Output the [x, y] coordinate of the center of the cell containing the given text.  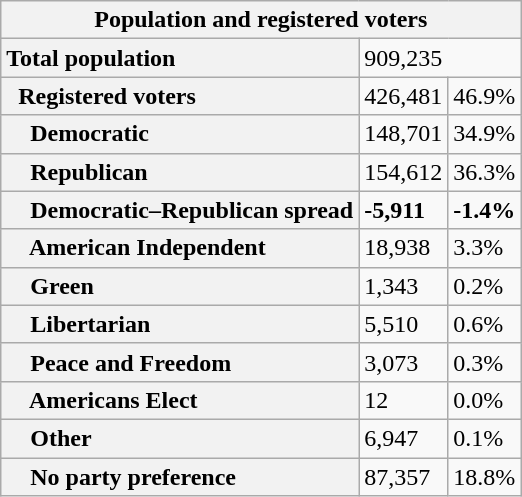
Republican [180, 172]
Americans Elect [180, 400]
Population and registered voters [261, 20]
0.6% [484, 324]
Democratic [180, 134]
Peace and Freedom [180, 362]
-1.4% [484, 210]
American Independent [180, 248]
426,481 [404, 96]
154,612 [404, 172]
36.3% [484, 172]
18,938 [404, 248]
12 [404, 400]
87,357 [404, 477]
0.1% [484, 438]
Other [180, 438]
-5,911 [404, 210]
18.8% [484, 477]
Registered voters [180, 96]
909,235 [440, 58]
6,947 [404, 438]
5,510 [404, 324]
Total population [180, 58]
3.3% [484, 248]
46.9% [484, 96]
Democratic–Republican spread [180, 210]
0.0% [484, 400]
Libertarian [180, 324]
No party preference [180, 477]
3,073 [404, 362]
Green [180, 286]
0.3% [484, 362]
0.2% [484, 286]
148,701 [404, 134]
1,343 [404, 286]
34.9% [484, 134]
